Provide the [x, y] coordinate of the cell's center where the given text is located.  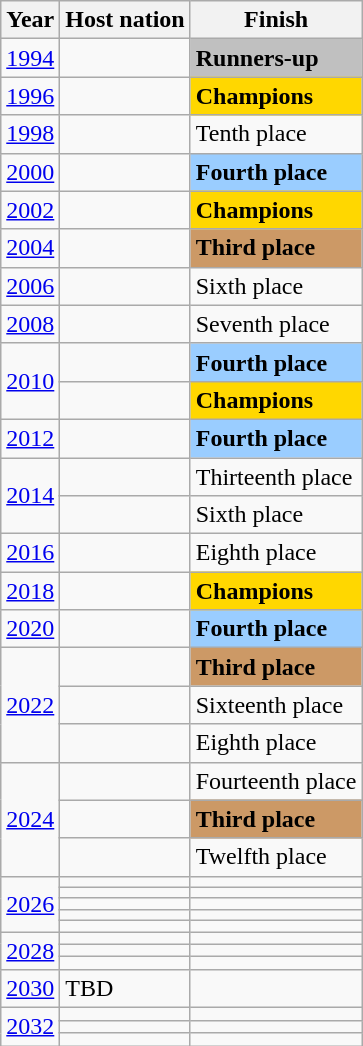
2002 [30, 210]
2022 [30, 705]
Host nation [125, 20]
2032 [30, 1027]
Fourteenth place [276, 781]
2014 [30, 496]
Runners-up [276, 58]
2010 [30, 381]
1998 [30, 134]
Finish [276, 20]
2006 [30, 286]
2016 [30, 553]
Thirteenth place [276, 477]
2024 [30, 819]
2020 [30, 629]
2012 [30, 438]
1996 [30, 96]
Sixteenth place [276, 705]
2018 [30, 591]
2008 [30, 324]
TBD [125, 989]
Year [30, 20]
2030 [30, 989]
Seventh place [276, 324]
2000 [30, 172]
2004 [30, 248]
1994 [30, 58]
2026 [30, 904]
Tenth place [276, 134]
Twelfth place [276, 857]
2028 [30, 951]
